Pinpoint the cell where the given text exists, returning its [X, Y] midpoint coordinate. 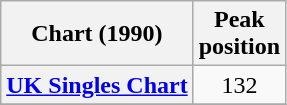
UK Singles Chart [97, 85]
Peakposition [239, 34]
Chart (1990) [97, 34]
132 [239, 85]
